Capture the cell that displays the provided text and extract its [x, y] central coordinate. 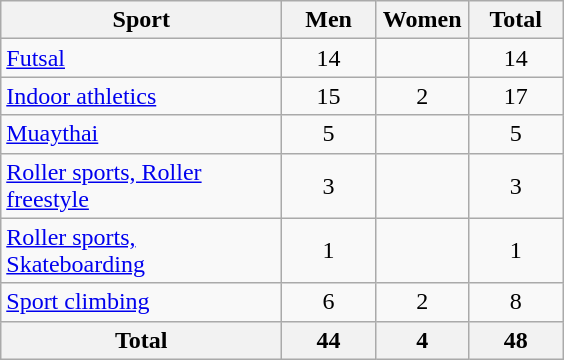
Sport [142, 20]
Women [422, 20]
4 [422, 340]
6 [329, 302]
Sport climbing [142, 302]
Muaythai [142, 134]
8 [516, 302]
Roller sports, Roller freestyle [142, 186]
44 [329, 340]
Roller sports, Skateboarding [142, 250]
Futsal [142, 58]
17 [516, 96]
15 [329, 96]
Indoor athletics [142, 96]
48 [516, 340]
Men [329, 20]
